Extract the (X, Y) coordinate from the center of the cell holding the provided text.  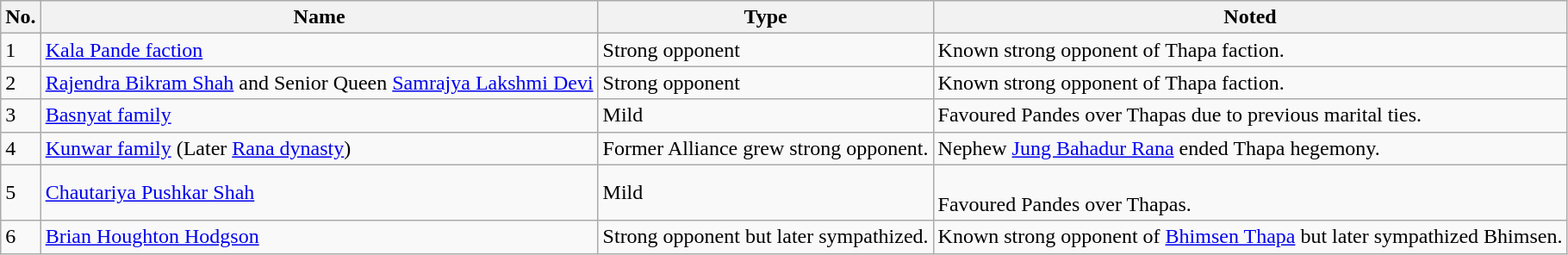
Type (765, 17)
Noted (1250, 17)
Name (319, 17)
Kala Pande faction (319, 50)
1 (21, 50)
4 (21, 148)
5 (21, 193)
Favoured Pandes over Thapas due to previous marital ties. (1250, 115)
Strong opponent but later sympathized. (765, 237)
Nephew Jung Bahadur Rana ended Thapa hegemony. (1250, 148)
Former Alliance grew strong opponent. (765, 148)
3 (21, 115)
2 (21, 83)
6 (21, 237)
Known strong opponent of Bhimsen Thapa but later sympathized Bhimsen. (1250, 237)
Brian Houghton Hodgson (319, 237)
Basnyat family (319, 115)
No. (21, 17)
Favoured Pandes over Thapas. (1250, 193)
Rajendra Bikram Shah and Senior Queen Samrajya Lakshmi Devi (319, 83)
Chautariya Pushkar Shah (319, 193)
Kunwar family (Later Rana dynasty) (319, 148)
